Return the (X, Y) coordinate for the center point of the cell that contains the specified text.  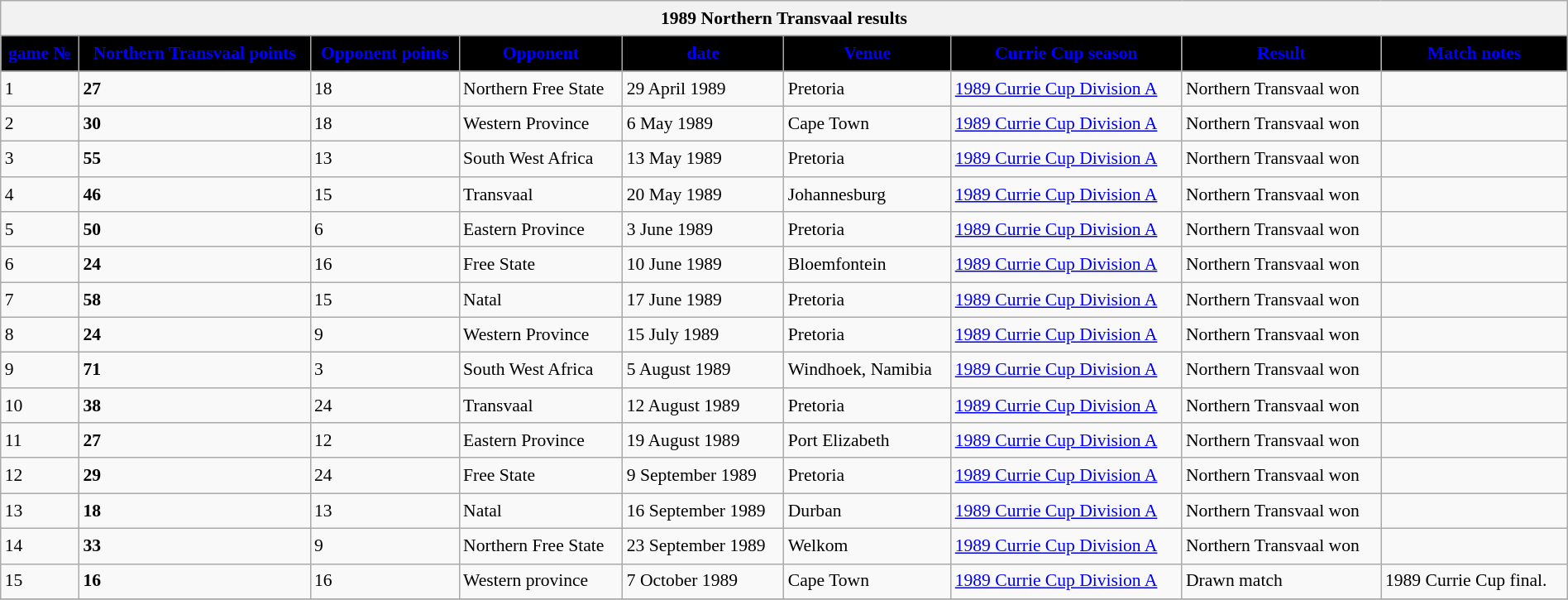
game № (40, 55)
Western province (541, 581)
7 (40, 300)
Opponent points (385, 55)
55 (194, 159)
Port Elizabeth (868, 440)
3 June 1989 (703, 230)
16 September 1989 (703, 511)
23 September 1989 (703, 546)
1 (40, 89)
19 August 1989 (703, 440)
Match notes (1474, 55)
58 (194, 300)
1989 Northern Transvaal results (784, 18)
10 (40, 406)
4 (40, 195)
5 August 1989 (703, 371)
2 (40, 124)
1989 Currie Cup final. (1474, 581)
Northern Transvaal points (194, 55)
13 May 1989 (703, 159)
11 (40, 440)
10 June 1989 (703, 265)
Opponent (541, 55)
Johannesburg (868, 195)
29 (194, 477)
8 (40, 336)
Venue (868, 55)
5 (40, 230)
Durban (868, 511)
7 October 1989 (703, 581)
71 (194, 371)
38 (194, 406)
Bloemfontein (868, 265)
6 May 1989 (703, 124)
30 (194, 124)
date (703, 55)
Windhoek, Namibia (868, 371)
Drawn match (1282, 581)
15 July 1989 (703, 336)
Currie Cup season (1067, 55)
29 April 1989 (703, 89)
Result (1282, 55)
33 (194, 546)
14 (40, 546)
50 (194, 230)
46 (194, 195)
20 May 1989 (703, 195)
12 August 1989 (703, 406)
Welkom (868, 546)
9 September 1989 (703, 477)
17 June 1989 (703, 300)
